For the text-containing cell, return its midpoint in [X, Y] coordinate format. 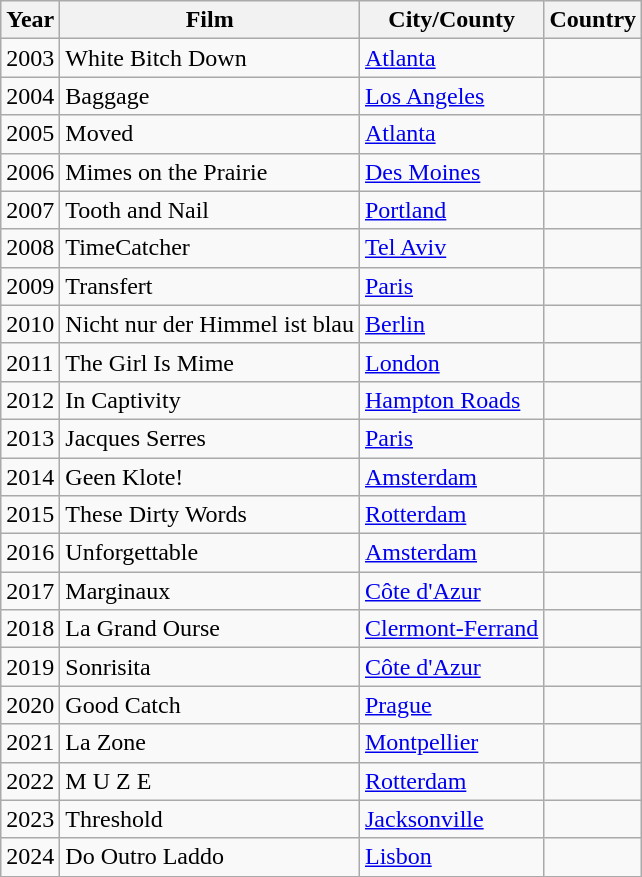
2005 [30, 134]
Des Moines [451, 172]
Good Catch [210, 705]
Do Outro Laddo [210, 857]
Nicht nur der Himmel ist blau [210, 324]
Prague [451, 705]
Tooth and Nail [210, 210]
M U Z E [210, 781]
Tel Aviv [451, 248]
2017 [30, 591]
Jacksonville [451, 819]
White Bitch Down [210, 58]
Berlin [451, 324]
Clermont-Ferrand [451, 629]
Moved [210, 134]
Los Angeles [451, 96]
Geen Klote! [210, 477]
2014 [30, 477]
City/County [451, 20]
These Dirty Words [210, 515]
2024 [30, 857]
2020 [30, 705]
2010 [30, 324]
La Grand Ourse [210, 629]
2021 [30, 743]
2023 [30, 819]
Year [30, 20]
Marginaux [210, 591]
Jacques Serres [210, 438]
2019 [30, 667]
2022 [30, 781]
Film [210, 20]
2015 [30, 515]
The Girl Is Mime [210, 362]
Sonrisita [210, 667]
2007 [30, 210]
2008 [30, 248]
Portland [451, 210]
Country [593, 20]
Mimes on the Prairie [210, 172]
2009 [30, 286]
2016 [30, 553]
Lisbon [451, 857]
In Captivity [210, 400]
2012 [30, 400]
2018 [30, 629]
2003 [30, 58]
2013 [30, 438]
Threshold [210, 819]
2006 [30, 172]
Hampton Roads [451, 400]
Baggage [210, 96]
Transfert [210, 286]
Unforgettable [210, 553]
London [451, 362]
Montpellier [451, 743]
2011 [30, 362]
La Zone [210, 743]
TimeCatcher [210, 248]
2004 [30, 96]
